Scan for the cell matching the given text and deliver its (x, y) coordinate at center. 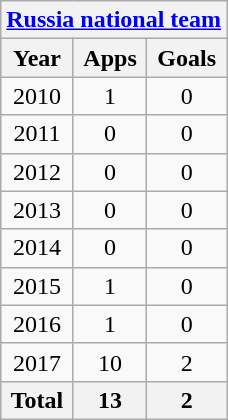
13 (110, 400)
Total (38, 400)
Apps (110, 58)
10 (110, 362)
2011 (38, 134)
2016 (38, 324)
Year (38, 58)
2014 (38, 248)
2010 (38, 96)
Goals (187, 58)
2013 (38, 210)
2017 (38, 362)
2012 (38, 172)
Russia national team (114, 20)
2015 (38, 286)
